Identify which cell holds the provided text, then report its (X, Y) central coordinate. 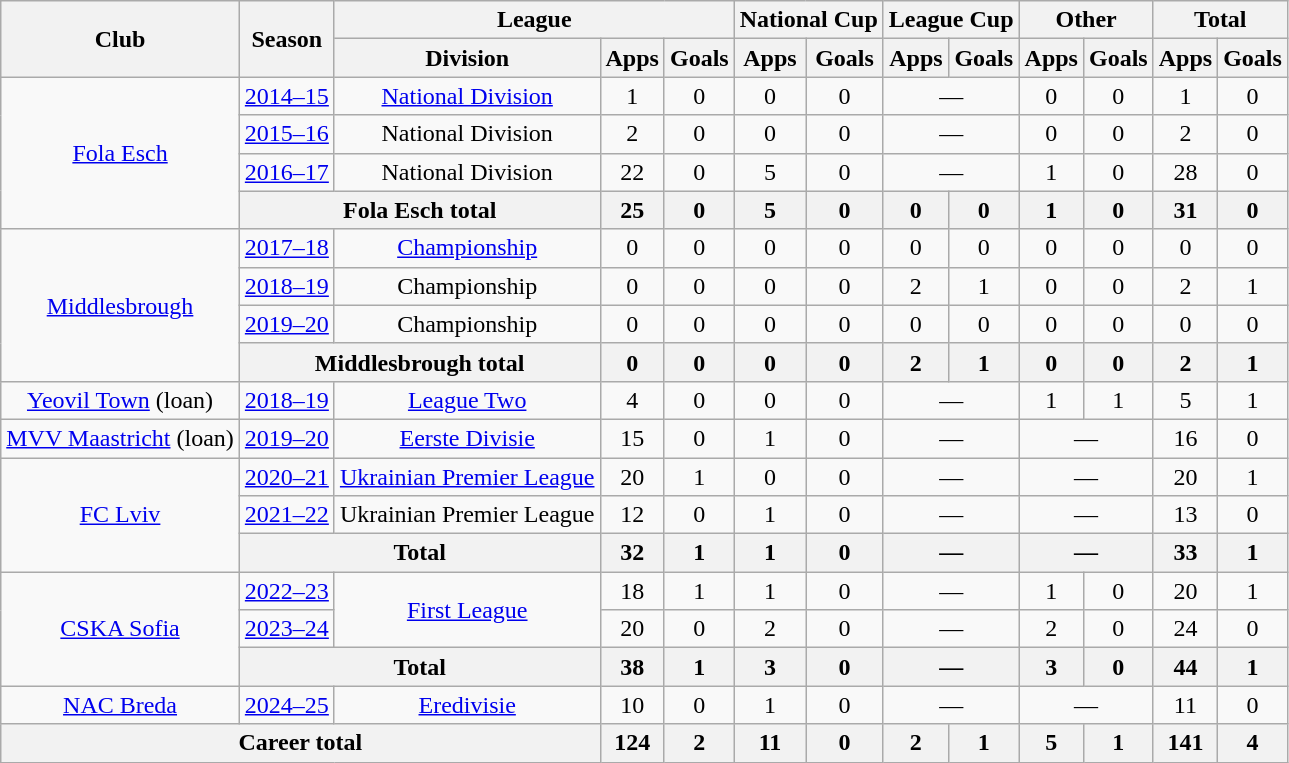
CSKA Sofia (120, 629)
League Two (467, 400)
Division (467, 58)
First League (467, 610)
Club (120, 39)
FC Lviv (120, 515)
2016–17 (286, 172)
22 (632, 172)
Eredivisie (467, 705)
16 (1185, 438)
124 (632, 743)
24 (1185, 629)
28 (1185, 172)
33 (1185, 553)
Season (286, 39)
Eerste Divisie (467, 438)
12 (632, 515)
Middlesbrough total (420, 362)
2014–15 (286, 96)
2021–22 (286, 515)
2022–23 (286, 591)
38 (632, 667)
25 (632, 210)
2023–24 (286, 629)
2020–21 (286, 477)
2017–18 (286, 248)
2015–16 (286, 134)
2024–25 (286, 705)
League Cup (951, 20)
Career total (300, 743)
Middlesbrough (120, 305)
32 (632, 553)
Other (1086, 20)
MVV Maastricht (loan) (120, 438)
141 (1185, 743)
Yeovil Town (loan) (120, 400)
National Cup (808, 20)
NAC Breda (120, 705)
31 (1185, 210)
44 (1185, 667)
15 (632, 438)
Fola Esch (120, 153)
10 (632, 705)
Fola Esch total (420, 210)
18 (632, 591)
13 (1185, 515)
League (534, 20)
